Locate the cell with the specified text and output its [X, Y] center coordinate. 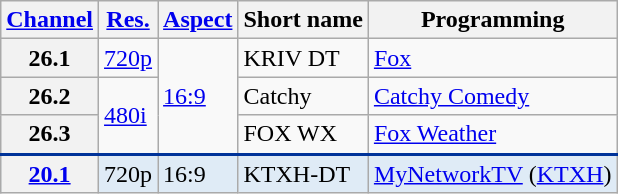
26.3 [50, 134]
Res. [128, 20]
Programming [492, 20]
26.2 [50, 96]
Catchy Comedy [492, 96]
FOX WX [303, 134]
Catchy [303, 96]
Short name [303, 20]
KTXH-DT [303, 174]
20.1 [50, 174]
KRIV DT [303, 58]
Aspect [198, 20]
Channel [50, 20]
MyNetworkTV (KTXH) [492, 174]
26.1 [50, 58]
Fox Weather [492, 134]
480i [128, 116]
Fox [492, 58]
